Pinpoint the cell where the given text exists, returning its [x, y] midpoint coordinate. 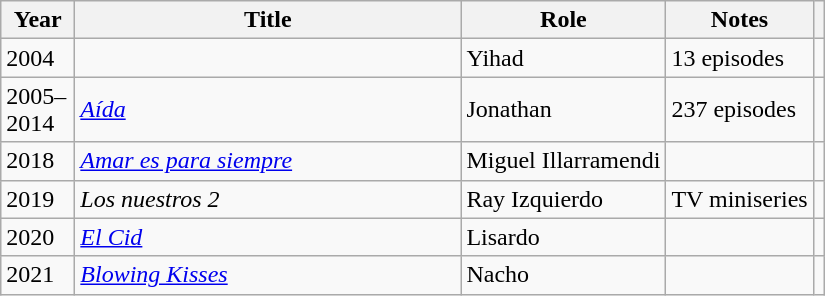
Notes [740, 20]
Amar es para siempre [268, 161]
Miguel Illarramendi [564, 161]
Aída [268, 110]
Jonathan [564, 110]
2021 [38, 275]
Year [38, 20]
2018 [38, 161]
Role [564, 20]
Blowing Kisses [268, 275]
Ray Izquierdo [564, 199]
237 episodes [740, 110]
Lisardo [564, 237]
Title [268, 20]
13 episodes [740, 58]
2019 [38, 199]
TV miniseries [740, 199]
2004 [38, 58]
Los nuestros 2 [268, 199]
Nacho [564, 275]
El Cid [268, 237]
2020 [38, 237]
Yihad [564, 58]
2005–2014 [38, 110]
